Find where the given text appears and provide that cell's center as (X, Y) coordinate. 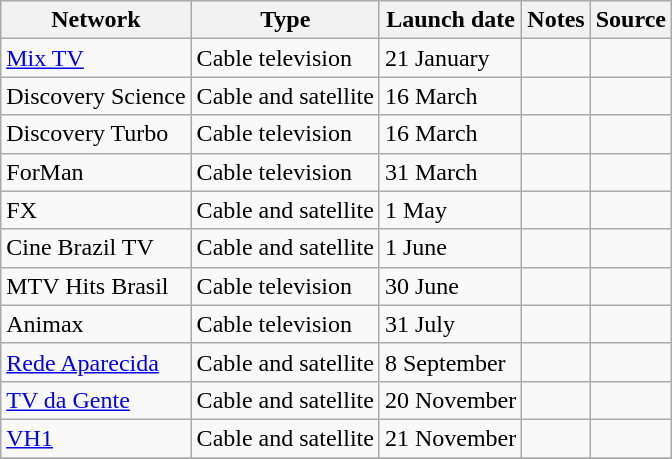
1 May (450, 210)
1 June (450, 248)
Network (96, 20)
21 January (450, 58)
TV da Gente (96, 400)
20 November (450, 400)
Source (630, 20)
Launch date (450, 20)
Discovery Science (96, 96)
Notes (556, 20)
Mix TV (96, 58)
Type (285, 20)
Rede Aparecida (96, 362)
Animax (96, 324)
21 November (450, 438)
ForMan (96, 172)
Cine Brazil TV (96, 248)
VH1 (96, 438)
MTV Hits Brasil (96, 286)
31 March (450, 172)
8 September (450, 362)
FX (96, 210)
30 June (450, 286)
31 July (450, 324)
Discovery Turbo (96, 134)
